Search for the cell housing the specified text and yield its [X, Y] center coordinate. 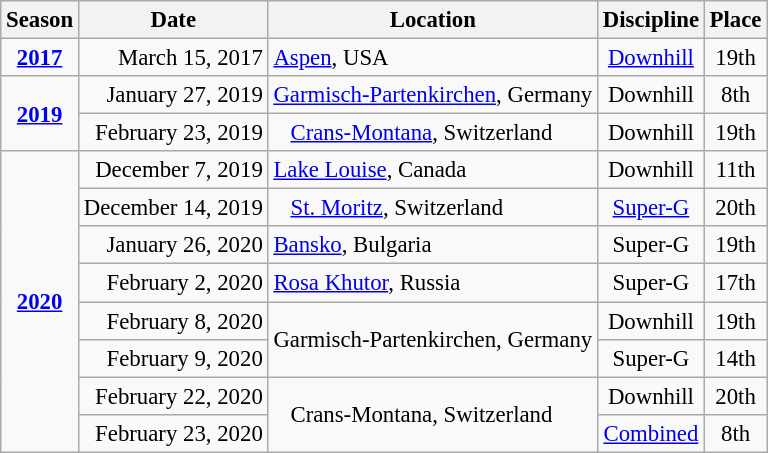
February 9, 2020 [173, 358]
11th [735, 170]
March 15, 2017 [173, 58]
2020 [40, 302]
December 7, 2019 [173, 170]
17th [735, 283]
February 8, 2020 [173, 321]
Aspen, USA [432, 58]
Location [432, 20]
Place [735, 20]
Rosa Khutor, Russia [432, 283]
January 26, 2020 [173, 245]
December 14, 2019 [173, 208]
January 27, 2019 [173, 95]
February 23, 2020 [173, 433]
February 22, 2020 [173, 396]
Bansko, Bulgaria [432, 245]
14th [735, 358]
St. Moritz, Switzerland [432, 208]
February 2, 2020 [173, 283]
Discipline [652, 20]
2017 [40, 58]
Lake Louise, Canada [432, 170]
Date [173, 20]
2019 [40, 114]
Season [40, 20]
Combined [652, 433]
February 23, 2019 [173, 133]
